From the cell containing the given text, extract its center point as [X, Y] coordinate. 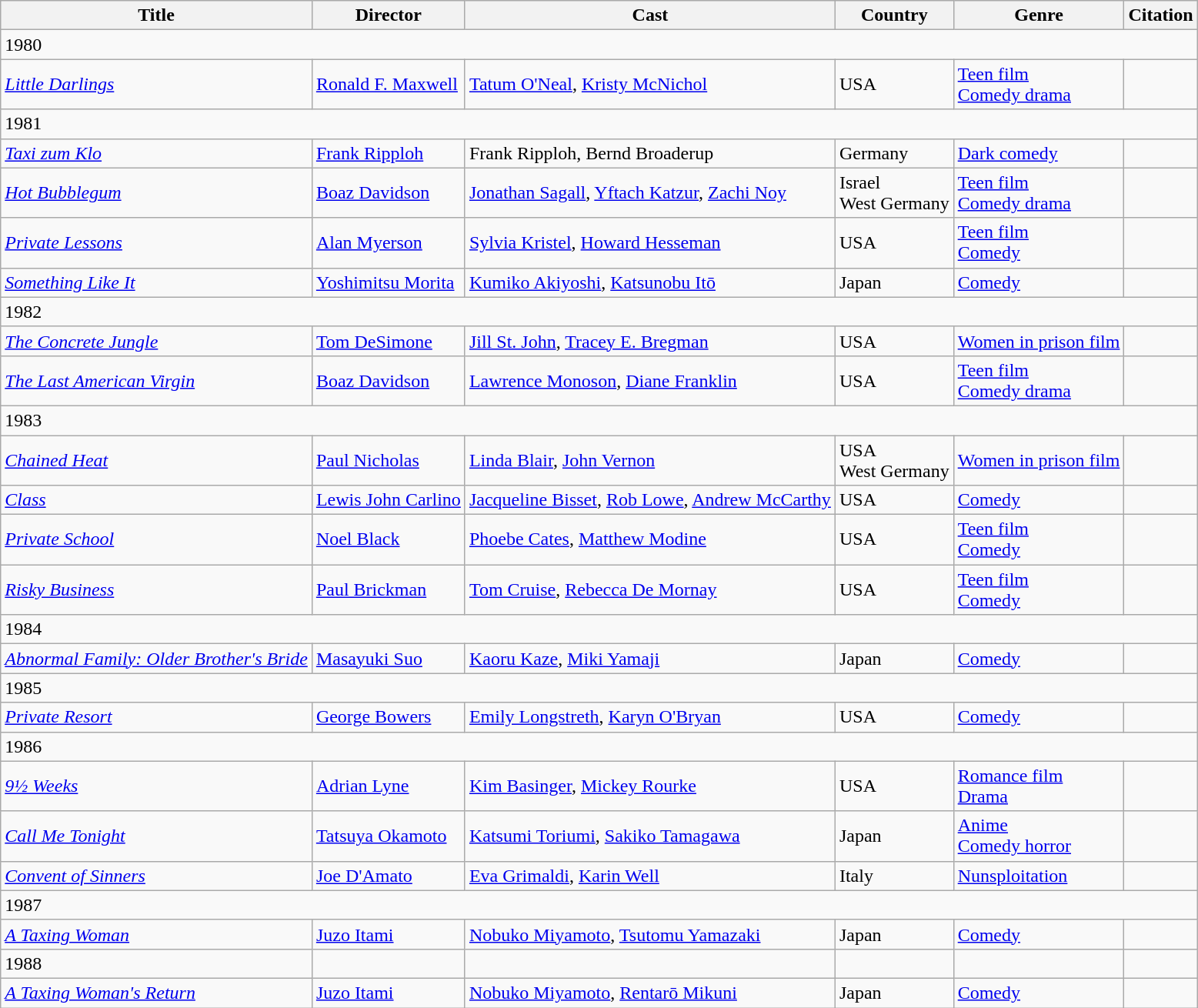
Title [157, 15]
Frank Ripploh, Bernd Broaderup [649, 153]
Italy [894, 876]
Katsumi Toriumi, Sakiko Tamagawa [649, 836]
Chained Heat [157, 460]
Tatum O'Neal, Kristy McNichol [649, 85]
1987 [599, 905]
Phoebe Cates, Matthew Modine [649, 540]
Kumiko Akiyoshi, Katsunobu Itō [649, 282]
Genre [1039, 15]
Lewis John Carlino [388, 500]
The Last American Virgin [157, 380]
1982 [599, 312]
Tom DeSimone [388, 341]
Jacqueline Bisset, Rob Lowe, Andrew McCarthy [649, 500]
1984 [599, 629]
Class [157, 500]
George Bowers [388, 717]
Sylvia Kristel, Howard Hesseman [649, 243]
A Taxing Woman [157, 934]
A Taxing Woman's Return [157, 993]
1985 [599, 688]
IsraelWest Germany [894, 192]
Hot Bubblegum [157, 192]
1988 [157, 963]
Joe D'Amato [388, 876]
Risky Business [157, 589]
Citation [1160, 15]
Kaoru Kaze, Miki Yamaji [649, 659]
1983 [599, 420]
Ronald F. Maxwell [388, 85]
Eva Grimaldi, Karin Well [649, 876]
Tom Cruise, Rebecca De Mornay [649, 589]
USAWest Germany [894, 460]
Paul Nicholas [388, 460]
Nobuko Miyamoto, Tsutomu Yamazaki [649, 934]
Convent of Sinners [157, 876]
Director [388, 15]
Dark comedy [1039, 153]
Cast [649, 15]
The Concrete Jungle [157, 341]
Adrian Lyne [388, 786]
Lawrence Monoson, Diane Franklin [649, 380]
Emily Longstreth, Karyn O'Bryan [649, 717]
Paul Brickman [388, 589]
1981 [599, 124]
AnimeComedy horror [1039, 836]
Private Resort [157, 717]
Something Like It [157, 282]
Nunsploitation [1039, 876]
Little Darlings [157, 85]
Romance filmDrama [1039, 786]
Frank Ripploh [388, 153]
Abnormal Family: Older Brother's Bride [157, 659]
Tatsuya Okamoto [388, 836]
Call Me Tonight [157, 836]
Masayuki Suo [388, 659]
1986 [599, 746]
Private Lessons [157, 243]
9½ Weeks [157, 786]
Germany [894, 153]
Kim Basinger, Mickey Rourke [649, 786]
1980 [599, 45]
Alan Myerson [388, 243]
Nobuko Miyamoto, Rentarō Mikuni [649, 993]
Jonathan Sagall, Yftach Katzur, Zachi Noy [649, 192]
Taxi zum Klo [157, 153]
Noel Black [388, 540]
Jill St. John, Tracey E. Bregman [649, 341]
Yoshimitsu Morita [388, 282]
Linda Blair, John Vernon [649, 460]
Country [894, 15]
Private School [157, 540]
